Pinpoint the cell where the given text exists, returning its [X, Y] midpoint coordinate. 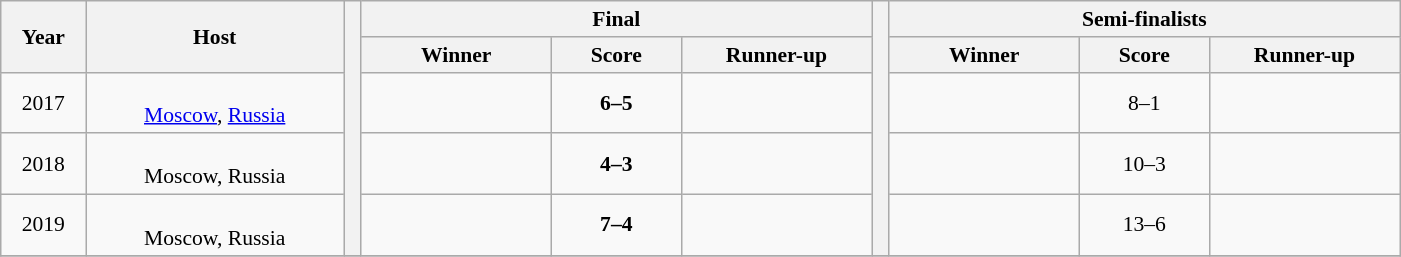
Semi-finalists [1144, 19]
Final [616, 19]
13–6 [1144, 226]
2017 [44, 102]
2018 [44, 164]
2019 [44, 226]
4–3 [616, 164]
Host [215, 36]
7–4 [616, 226]
6–5 [616, 102]
Year [44, 36]
10–3 [1144, 164]
8–1 [1144, 102]
